Output the (x, y) coordinate of the center of the cell containing the given text.  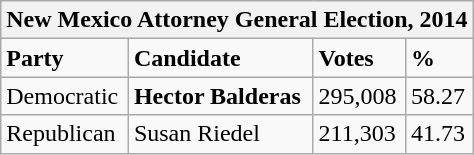
Hector Balderas (220, 96)
295,008 (359, 96)
Votes (359, 58)
% (439, 58)
Candidate (220, 58)
Republican (65, 134)
58.27 (439, 96)
Democratic (65, 96)
41.73 (439, 134)
New Mexico Attorney General Election, 2014 (237, 20)
Party (65, 58)
211,303 (359, 134)
Susan Riedel (220, 134)
